Locate the cell with the specified text and output its (X, Y) center coordinate. 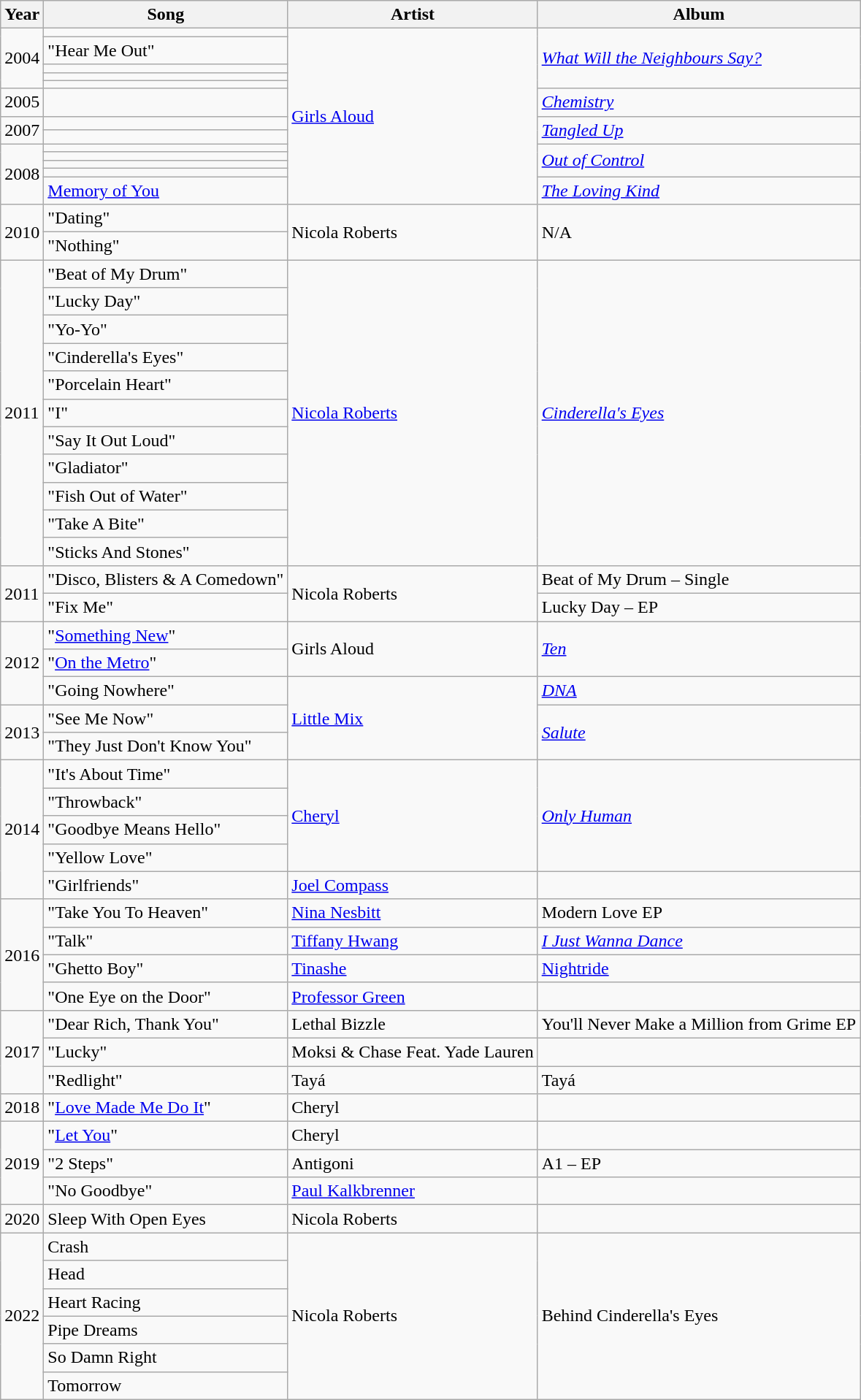
Cinderella's Eyes (699, 413)
"Redlight" (166, 1080)
"Throwback" (166, 802)
"Love Made Me Do It" (166, 1108)
Little Mix (413, 719)
Lucky Day – EP (699, 607)
Head (166, 1274)
A1 – EP (699, 1163)
2018 (22, 1108)
"Lucky Day" (166, 302)
Chemistry (699, 102)
Artist (413, 15)
Nightride (699, 968)
So Damn Right (166, 1358)
2022 (22, 1316)
"Say It Out Loud" (166, 440)
Pipe Dreams (166, 1330)
"No Goodbye" (166, 1191)
Modern Love EP (699, 913)
I Just Wanna Dance (699, 941)
"Girlfriends" (166, 885)
Out of Control (699, 160)
Beat of My Drum – Single (699, 579)
2019 (22, 1163)
"Gladiator" (166, 468)
"Nothing" (166, 246)
Memory of You (166, 191)
Professor Green (413, 996)
2010 (22, 232)
"Porcelain Heart" (166, 385)
2016 (22, 955)
Antigoni (413, 1163)
2007 (22, 130)
"Yo-Yo" (166, 329)
2013 (22, 732)
Behind Cinderella's Eyes (699, 1316)
Album (699, 15)
"Talk" (166, 941)
"One Eye on the Door" (166, 996)
Joel Compass (413, 885)
Crash (166, 1247)
Paul Kalkbrenner (413, 1191)
"Dear Rich, Thank You" (166, 1024)
"I" (166, 413)
"Sticks And Stones" (166, 551)
"Take You To Heaven" (166, 913)
"On the Metro" (166, 663)
Heart Racing (166, 1302)
Lethal Bizzle (413, 1024)
Tinashe (413, 968)
You'll Never Make a Million from Grime EP (699, 1024)
"Yellow Love" (166, 857)
Sleep With Open Eyes (166, 1219)
"They Just Don't Know You" (166, 746)
N/A (699, 232)
2017 (22, 1052)
"Beat of My Drum" (166, 274)
2014 (22, 830)
"Hear Me Out" (166, 50)
Song (166, 15)
"Goodbye Means Hello" (166, 830)
Only Human (699, 816)
2004 (22, 58)
Tangled Up (699, 130)
2020 (22, 1219)
Ten (699, 649)
Tiffany Hwang (413, 941)
What Will the Neighbours Say? (699, 58)
"Fish Out of Water" (166, 496)
"Disco, Blisters & A Comedown" (166, 579)
2008 (22, 174)
DNA (699, 691)
"It's About Time" (166, 774)
Salute (699, 732)
Tomorrow (166, 1385)
"2 Steps" (166, 1163)
"Ghetto Boy" (166, 968)
"Cinderella's Eyes" (166, 357)
"Dating" (166, 218)
Year (22, 15)
2012 (22, 662)
"Fix Me" (166, 607)
Nina Nesbitt (413, 913)
"See Me Now" (166, 719)
"Let You" (166, 1136)
"Going Nowhere" (166, 691)
2005 (22, 102)
"Lucky" (166, 1052)
The Loving Kind (699, 191)
"Something New" (166, 635)
Moksi & Chase Feat. Yade Lauren (413, 1052)
"Take A Bite" (166, 524)
